Find where the given text appears and provide that cell's center as [X, Y] coordinate. 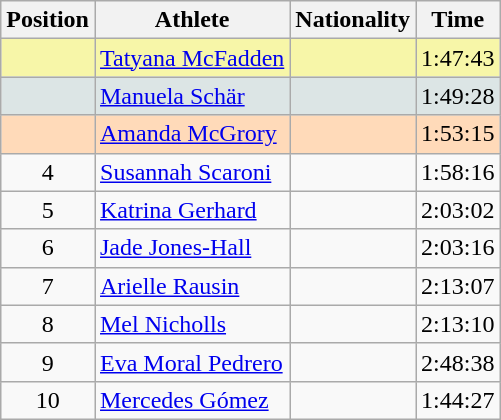
9 [48, 362]
Nationality [353, 20]
1:47:43 [458, 58]
Tatyana McFadden [192, 58]
7 [48, 286]
1:53:15 [458, 134]
Susannah Scaroni [192, 172]
Mercedes Gómez [192, 400]
Katrina Gerhard [192, 210]
Position [48, 20]
6 [48, 248]
Amanda McGrory [192, 134]
2:03:16 [458, 248]
1:49:28 [458, 96]
1:44:27 [458, 400]
Manuela Schär [192, 96]
10 [48, 400]
Athlete [192, 20]
Mel Nicholls [192, 324]
2:48:38 [458, 362]
2:13:07 [458, 286]
Time [458, 20]
2:13:10 [458, 324]
4 [48, 172]
Arielle Rausin [192, 286]
Jade Jones-Hall [192, 248]
8 [48, 324]
Eva Moral Pedrero [192, 362]
5 [48, 210]
2:03:02 [458, 210]
1:58:16 [458, 172]
